Capture the cell that displays the provided text and extract its [x, y] central coordinate. 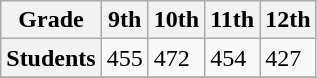
10th [176, 20]
Grade [51, 20]
11th [232, 20]
427 [288, 58]
455 [124, 58]
454 [232, 58]
9th [124, 20]
472 [176, 58]
Students [51, 58]
12th [288, 20]
